Pinpoint the cell where the given text exists, returning its [X, Y] midpoint coordinate. 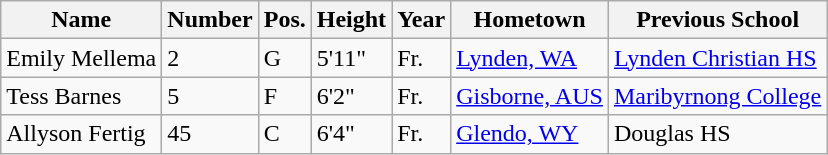
F [284, 96]
Lynden, WA [530, 58]
Douglas HS [717, 134]
Name [82, 20]
Maribyrnong College [717, 96]
5'11" [351, 58]
Gisborne, AUS [530, 96]
Tess Barnes [82, 96]
6'2" [351, 96]
C [284, 134]
Year [422, 20]
Pos. [284, 20]
Number [210, 20]
G [284, 58]
Height [351, 20]
Previous School [717, 20]
6'4" [351, 134]
2 [210, 58]
Allyson Fertig [82, 134]
5 [210, 96]
Glendo, WY [530, 134]
Hometown [530, 20]
Emily Mellema [82, 58]
Lynden Christian HS [717, 58]
45 [210, 134]
